For the text-containing cell, return its midpoint in [X, Y] coordinate format. 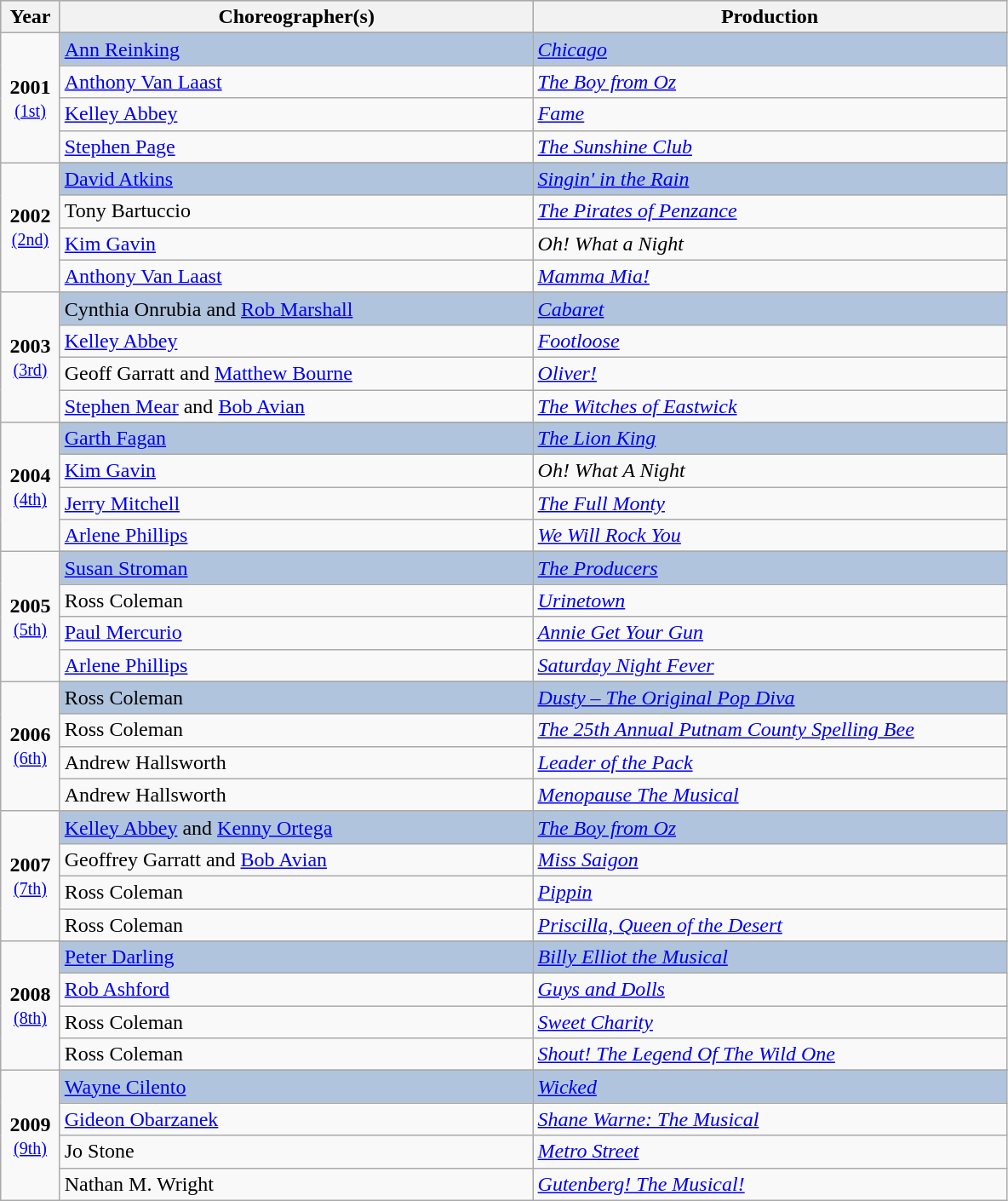
Peter Darling [296, 957]
Jerry Mitchell [296, 503]
Dusty – The Original Pop Diva [770, 698]
Billy Elliot the Musical [770, 957]
Miss Saigon [770, 859]
The Witches of Eastwick [770, 406]
2005(5th) [31, 617]
Gideon Obarzanek [296, 1119]
Priscilla, Queen of the Desert [770, 924]
Stephen Page [296, 147]
David Atkins [296, 179]
Gutenberg! The Musical! [770, 1184]
Annie Get Your Gun [770, 633]
Mamma Mia! [770, 276]
Nathan M. Wright [296, 1184]
Sweet Charity [770, 1022]
Wayne Cilento [296, 1087]
2009(9th) [31, 1135]
Jo Stone [296, 1152]
Tony Bartuccio [296, 211]
Rob Ashford [296, 990]
Shout! The Legend Of The Wild One [770, 1054]
Paul Mercurio [296, 633]
2003(3rd) [31, 357]
We Will Rock You [770, 536]
Singin' in the Rain [770, 179]
2001(1st) [31, 98]
Footloose [770, 341]
Cabaret [770, 308]
The Full Monty [770, 503]
Shane Warne: The Musical [770, 1119]
2008(8th) [31, 1006]
2007(7th) [31, 876]
The Sunshine Club [770, 147]
2002(2nd) [31, 227]
Production [770, 17]
Geoffrey Garratt and Bob Avian [296, 859]
Chicago [770, 49]
Urinetown [770, 600]
Oliver! [770, 373]
Year [31, 17]
Stephen Mear and Bob Avian [296, 406]
2004(4th) [31, 487]
Fame [770, 114]
Susan Stroman [296, 568]
The Producers [770, 568]
The Pirates of Penzance [770, 211]
Leader of the Pack [770, 762]
Garth Fagan [296, 439]
Choreographer(s) [296, 17]
Cynthia Onrubia and Rob Marshall [296, 308]
Oh! What a Night [770, 244]
Kelley Abbey and Kenny Ortega [296, 827]
Geoff Garratt and Matthew Bourne [296, 373]
Oh! What A Night [770, 471]
Guys and Dolls [770, 990]
2006(6th) [31, 746]
The Lion King [770, 439]
Pippin [770, 892]
Saturday Night Fever [770, 665]
Wicked [770, 1087]
The 25th Annual Putnam County Spelling Bee [770, 730]
Ann Reinking [296, 49]
Metro Street [770, 1152]
Menopause The Musical [770, 795]
